For the text-containing cell, return its midpoint in [x, y] coordinate format. 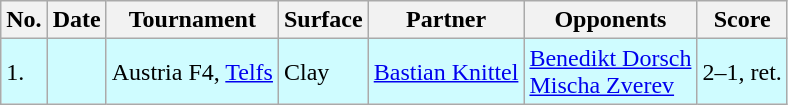
Score [742, 20]
Clay [323, 72]
Date [76, 20]
Bastian Knittel [446, 72]
Opponents [610, 20]
Partner [446, 20]
No. [24, 20]
Surface [323, 20]
Austria F4, Telfs [192, 72]
2–1, ret. [742, 72]
Benedikt Dorsch Mischa Zverev [610, 72]
1. [24, 72]
Tournament [192, 20]
